Find where the given text appears and provide that cell's center as (X, Y) coordinate. 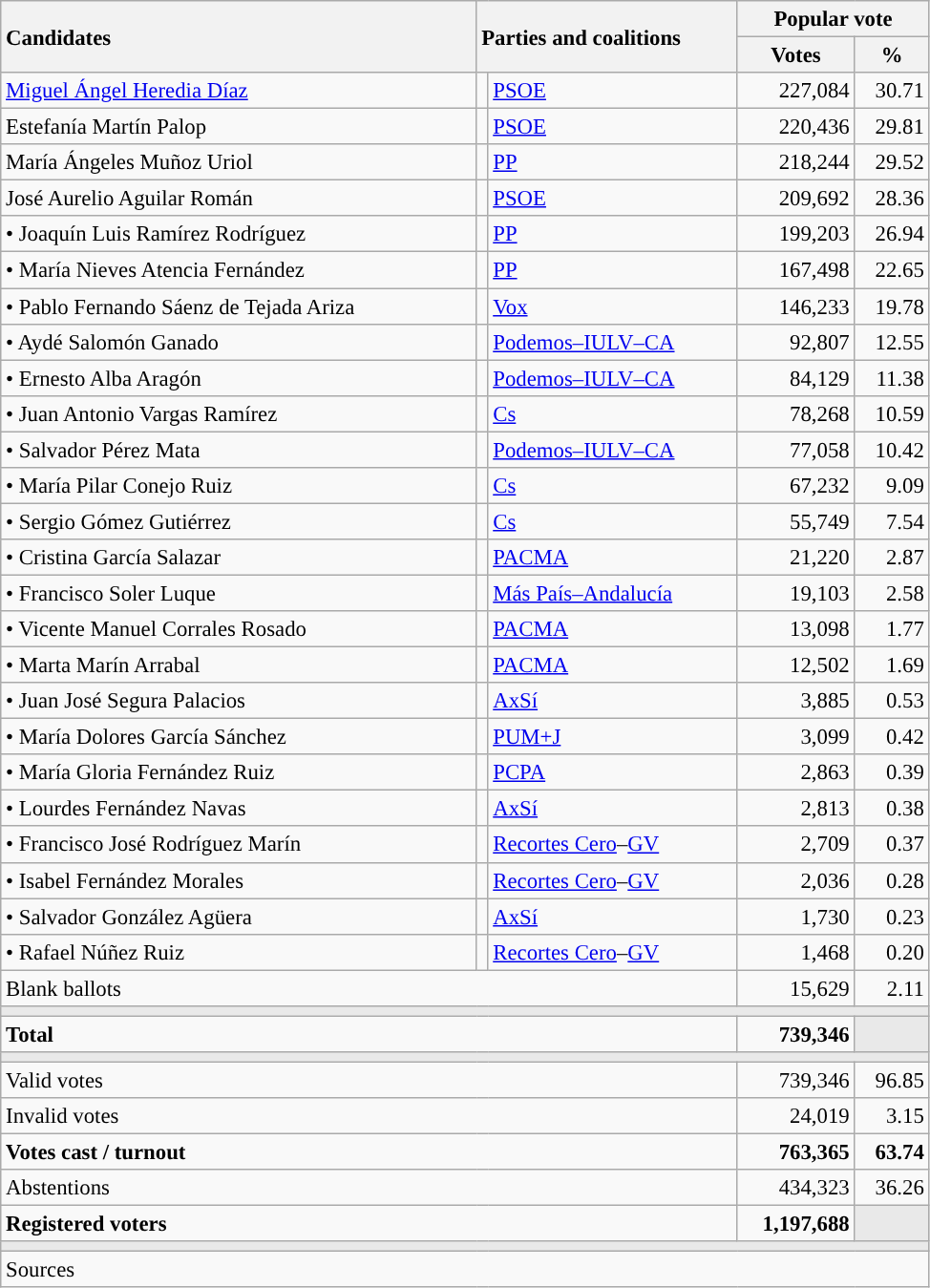
• Pablo Fernando Sáenz de Tejada Ariza (239, 306)
9.09 (892, 486)
3.15 (892, 1116)
Valid votes (369, 1080)
• Cristina García Salazar (239, 558)
• María Pilar Conejo Ruiz (239, 486)
167,498 (796, 270)
Más País–Andalucía (613, 593)
• Joaquín Luis Ramírez Rodríguez (239, 234)
11.38 (892, 378)
• Lourdes Fernández Navas (239, 809)
• Francisco José Rodríguez Marín (239, 845)
% (892, 55)
199,203 (796, 234)
63.74 (892, 1152)
Abstentions (369, 1188)
2.87 (892, 558)
1,468 (796, 952)
Vox (613, 306)
13,098 (796, 629)
Parties and coalitions (607, 36)
PCPA (613, 772)
28.36 (892, 199)
Votes (796, 55)
0.38 (892, 809)
• María Nieves Atencia Fernández (239, 270)
434,323 (796, 1188)
19,103 (796, 593)
Miguel Ángel Heredia Díaz (239, 91)
2.11 (892, 988)
10.42 (892, 450)
227,084 (796, 91)
• Vicente Manuel Corrales Rosado (239, 629)
0.42 (892, 737)
15,629 (796, 988)
• Marta Marín Arrabal (239, 665)
0.20 (892, 952)
PUM+J (613, 737)
19.78 (892, 306)
• Ernesto Alba Aragón (239, 378)
1,197,688 (796, 1224)
0.39 (892, 772)
• Aydé Salomón Ganado (239, 342)
92,807 (796, 342)
Blank ballots (369, 988)
0.28 (892, 880)
1,730 (796, 917)
2,036 (796, 880)
• María Gloria Fernández Ruiz (239, 772)
• Juan José Segura Palacios (239, 701)
22.65 (892, 270)
77,058 (796, 450)
84,129 (796, 378)
María Ángeles Muñoz Uriol (239, 162)
• María Dolores García Sánchez (239, 737)
• Juan Antonio Vargas Ramírez (239, 413)
7.54 (892, 521)
1.69 (892, 665)
12,502 (796, 665)
0.37 (892, 845)
Total (369, 1034)
36.26 (892, 1188)
0.53 (892, 701)
Popular vote (833, 19)
Candidates (239, 36)
209,692 (796, 199)
• Sergio Gómez Gutiérrez (239, 521)
763,365 (796, 1152)
Invalid votes (369, 1116)
• Salvador Pérez Mata (239, 450)
Estefanía Martín Palop (239, 127)
2,709 (796, 845)
2,863 (796, 772)
• Rafael Núñez Ruiz (239, 952)
29.52 (892, 162)
146,233 (796, 306)
24,019 (796, 1116)
96.85 (892, 1080)
30.71 (892, 91)
Sources (465, 1270)
3,885 (796, 701)
2.58 (892, 593)
29.81 (892, 127)
10.59 (892, 413)
67,232 (796, 486)
• Salvador González Agüera (239, 917)
78,268 (796, 413)
Registered voters (369, 1224)
Votes cast / turnout (369, 1152)
• Francisco Soler Luque (239, 593)
1.77 (892, 629)
0.23 (892, 917)
220,436 (796, 127)
21,220 (796, 558)
218,244 (796, 162)
55,749 (796, 521)
3,099 (796, 737)
• Isabel Fernández Morales (239, 880)
José Aurelio Aguilar Román (239, 199)
2,813 (796, 809)
26.94 (892, 234)
12.55 (892, 342)
